Find where the given text appears and provide that cell's center as (X, Y) coordinate. 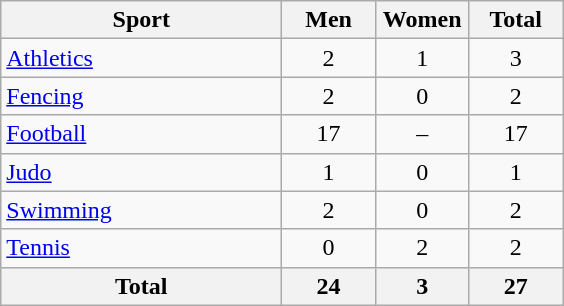
– (422, 134)
Swimming (142, 210)
Women (422, 20)
Fencing (142, 96)
Judo (142, 172)
Men (329, 20)
Tennis (142, 248)
Sport (142, 20)
24 (329, 286)
Athletics (142, 58)
Football (142, 134)
27 (516, 286)
